From the cell containing the given text, extract its center point as [x, y] coordinate. 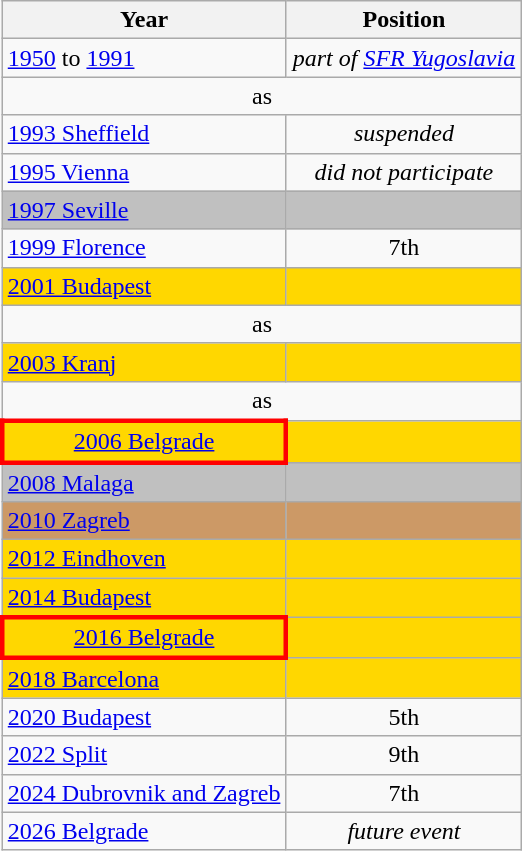
2016 Belgrade [144, 638]
1993 Sheffield [144, 134]
2006 Belgrade [144, 442]
5th [404, 717]
2026 Belgrade [144, 831]
2018 Barcelona [144, 678]
2008 Malaga [144, 482]
2014 Budapest [144, 598]
Position [404, 20]
future event [404, 831]
2003 Kranj [144, 362]
2001 Budapest [144, 286]
1997 Seville [144, 210]
2022 Split [144, 755]
2012 Eindhoven [144, 559]
2020 Budapest [144, 717]
suspended [404, 134]
9th [404, 755]
1999 Florence [144, 248]
1950 to 1991 [144, 58]
part of SFR Yugoslavia [404, 58]
2024 Dubrovnik and Zagreb [144, 793]
1995 Vienna [144, 172]
Year [144, 20]
did not participate [404, 172]
2010 Zagreb [144, 521]
